Return the (x, y) coordinate for the center point of the cell that contains the specified text.  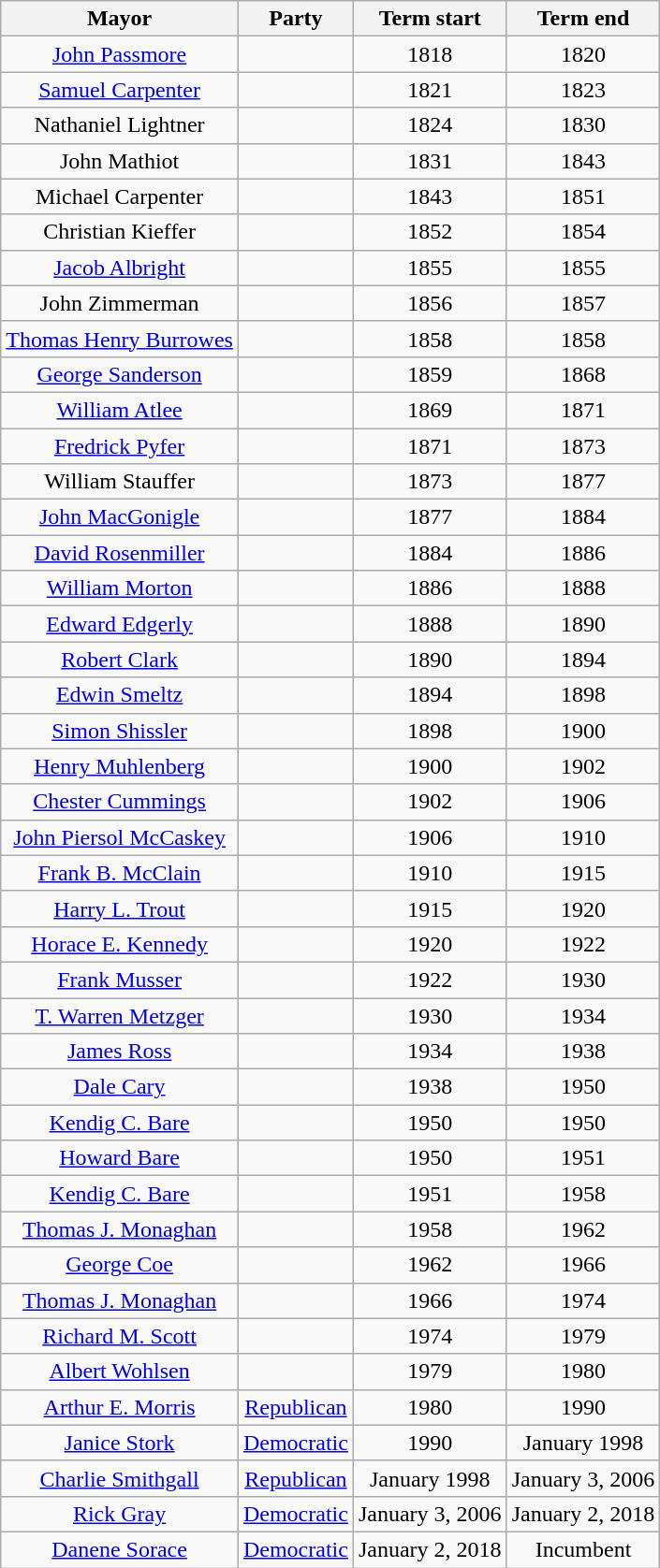
1824 (430, 125)
Harry L. Trout (120, 908)
Jacob Albright (120, 268)
John Zimmerman (120, 303)
Michael Carpenter (120, 196)
John Mathiot (120, 161)
Howard Bare (120, 1158)
Incumbent (583, 1549)
1868 (583, 374)
John MacGonigle (120, 517)
George Sanderson (120, 374)
Arthur E. Morris (120, 1407)
1820 (583, 54)
Henry Muhlenberg (120, 766)
David Rosenmiller (120, 553)
Simon Shissler (120, 731)
Fredrick Pyfer (120, 446)
1869 (430, 410)
1821 (430, 90)
1823 (583, 90)
Charlie Smithgall (120, 1478)
Mayor (120, 19)
Rick Gray (120, 1514)
Janice Stork (120, 1443)
John Passmore (120, 54)
T. Warren Metzger (120, 1015)
Term end (583, 19)
Horace E. Kennedy (120, 944)
John Piersol McCaskey (120, 837)
Richard M. Scott (120, 1336)
Edwin Smeltz (120, 695)
1857 (583, 303)
William Stauffer (120, 482)
Samuel Carpenter (120, 90)
Thomas Henry Burrowes (120, 339)
Nathaniel Lightner (120, 125)
Dale Cary (120, 1087)
1851 (583, 196)
William Morton (120, 588)
1830 (583, 125)
James Ross (120, 1052)
1859 (430, 374)
1856 (430, 303)
Frank B. McClain (120, 873)
Edward Edgerly (120, 624)
1831 (430, 161)
George Coe (120, 1265)
1852 (430, 232)
Albert Wohlsen (120, 1372)
1818 (430, 54)
1854 (583, 232)
Frank Musser (120, 980)
Chester Cummings (120, 802)
Christian Kieffer (120, 232)
Term start (430, 19)
Danene Sorace (120, 1549)
Robert Clark (120, 660)
William Atlee (120, 410)
Party (296, 19)
